Output the [x, y] coordinate of the center of the cell containing the given text.  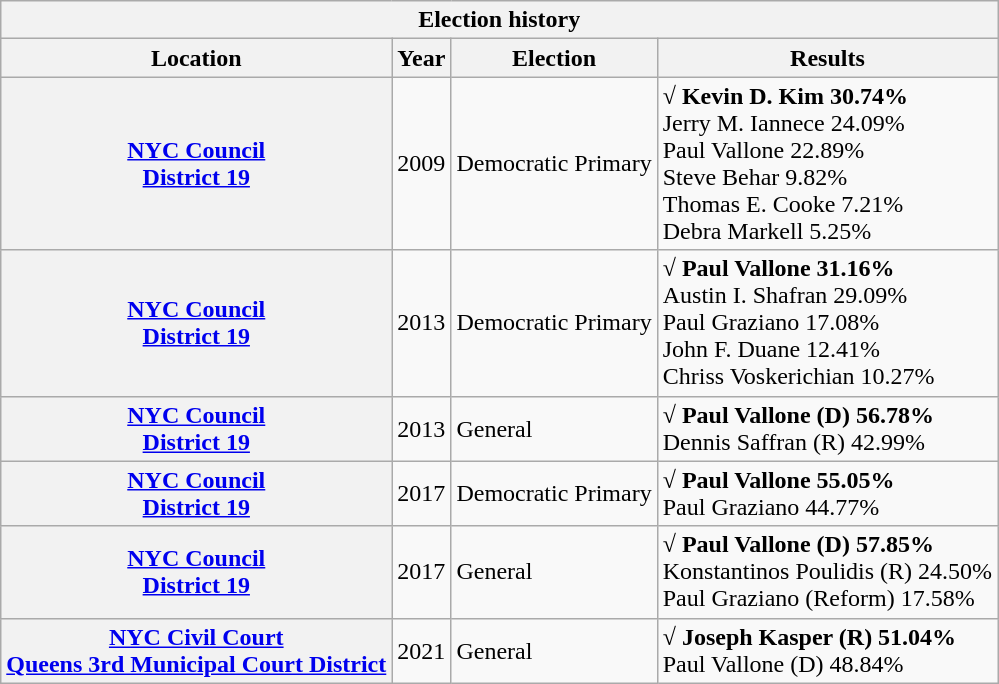
2009 [422, 164]
Election [554, 58]
Results [827, 58]
2021 [422, 650]
√ Joseph Kasper (R) 51.04%Paul Vallone (D) 48.84% [827, 650]
NYC Civil CourtQueens 3rd Municipal Court District [196, 650]
√ Paul Vallone (D) 56.78%Dennis Saffran (R) 42.99% [827, 428]
√ Kevin D. Kim 30.74%Jerry M. Iannece 24.09%Paul Vallone 22.89%Steve Behar 9.82%Thomas E. Cooke 7.21%Debra Markell 5.25% [827, 164]
√ Paul Vallone 31.16%Austin I. Shafran 29.09%Paul Graziano 17.08%John F. Duane 12.41%Chriss Voskerichian 10.27% [827, 323]
Year [422, 58]
√ Paul Vallone 55.05%Paul Graziano 44.77% [827, 494]
Location [196, 58]
Election history [500, 20]
√ Paul Vallone (D) 57.85%Konstantinos Poulidis (R) 24.50%Paul Graziano (Reform) 17.58% [827, 572]
